Return the (x, y) coordinate for the center point of the cell that contains the specified text.  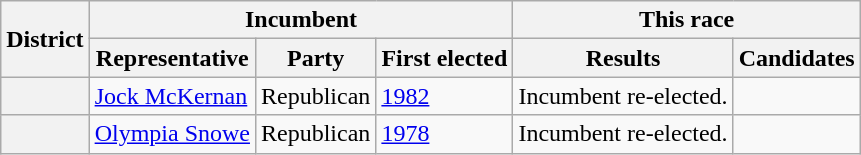
Representative (172, 58)
1982 (444, 96)
Jock McKernan (172, 96)
First elected (444, 58)
Party (315, 58)
Results (623, 58)
District (45, 39)
1978 (444, 134)
Candidates (796, 58)
This race (686, 20)
Incumbent (301, 20)
Olympia Snowe (172, 134)
